Detect which cell encompasses the target text, then output its [X, Y] center coordinate. 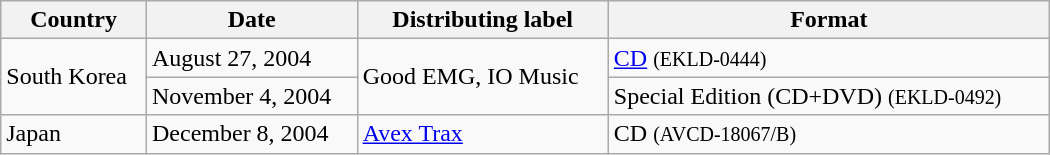
Japan [74, 134]
Country [74, 20]
Special Edition (CD+DVD) (EKLD-0492) [828, 96]
December 8, 2004 [252, 134]
Date [252, 20]
August 27, 2004 [252, 58]
November 4, 2004 [252, 96]
Avex Trax [482, 134]
CD (AVCD-18067/B) [828, 134]
Distributing label [482, 20]
Good EMG, IO Music [482, 77]
CD (EKLD-0444) [828, 58]
South Korea [74, 77]
Format [828, 20]
